Determine the [X, Y] coordinate at the center of the cell enclosing the given text.  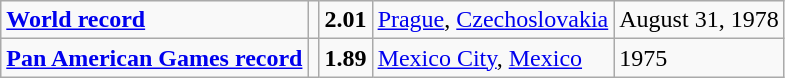
August 31, 1978 [699, 20]
1975 [699, 58]
Mexico City, Mexico [493, 58]
1.89 [346, 58]
World record [154, 20]
Prague, Czechoslovakia [493, 20]
2.01 [346, 20]
Pan American Games record [154, 58]
